Determine the [X, Y] coordinate at the center of the cell enclosing the given text.  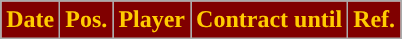
Pos. [86, 20]
Ref. [374, 20]
Contract until [270, 20]
Player [152, 20]
Date [30, 20]
